For the text-containing cell, return its midpoint in [x, y] coordinate format. 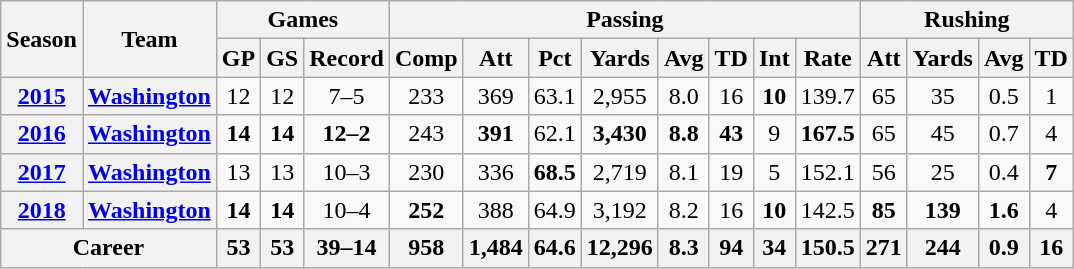
Rate [828, 58]
63.1 [554, 96]
2017 [42, 172]
Passing [624, 20]
150.5 [828, 248]
958 [426, 248]
64.9 [554, 210]
8.0 [684, 96]
5 [774, 172]
369 [496, 96]
85 [884, 210]
388 [496, 210]
25 [942, 172]
Comp [426, 58]
8.8 [684, 134]
8.2 [684, 210]
68.5 [554, 172]
1,484 [496, 248]
10–4 [347, 210]
Season [42, 39]
336 [496, 172]
233 [426, 96]
64.6 [554, 248]
2015 [42, 96]
Record [347, 58]
Pct [554, 58]
0.4 [1004, 172]
3,192 [620, 210]
0.9 [1004, 248]
Rushing [966, 20]
2,719 [620, 172]
0.5 [1004, 96]
12–2 [347, 134]
139 [942, 210]
GS [282, 58]
391 [496, 134]
9 [774, 134]
10–3 [347, 172]
1.6 [1004, 210]
230 [426, 172]
8.3 [684, 248]
7 [1051, 172]
39–14 [347, 248]
2,955 [620, 96]
94 [731, 248]
0.7 [1004, 134]
8.1 [684, 172]
252 [426, 210]
Games [302, 20]
Team [149, 39]
7–5 [347, 96]
1 [1051, 96]
243 [426, 134]
Int [774, 58]
139.7 [828, 96]
12,296 [620, 248]
56 [884, 172]
167.5 [828, 134]
2016 [42, 134]
244 [942, 248]
34 [774, 248]
Career [109, 248]
2018 [42, 210]
62.1 [554, 134]
45 [942, 134]
GP [238, 58]
35 [942, 96]
152.1 [828, 172]
19 [731, 172]
271 [884, 248]
3,430 [620, 134]
142.5 [828, 210]
43 [731, 134]
